Output the [X, Y] coordinate of the center of the cell containing the given text.  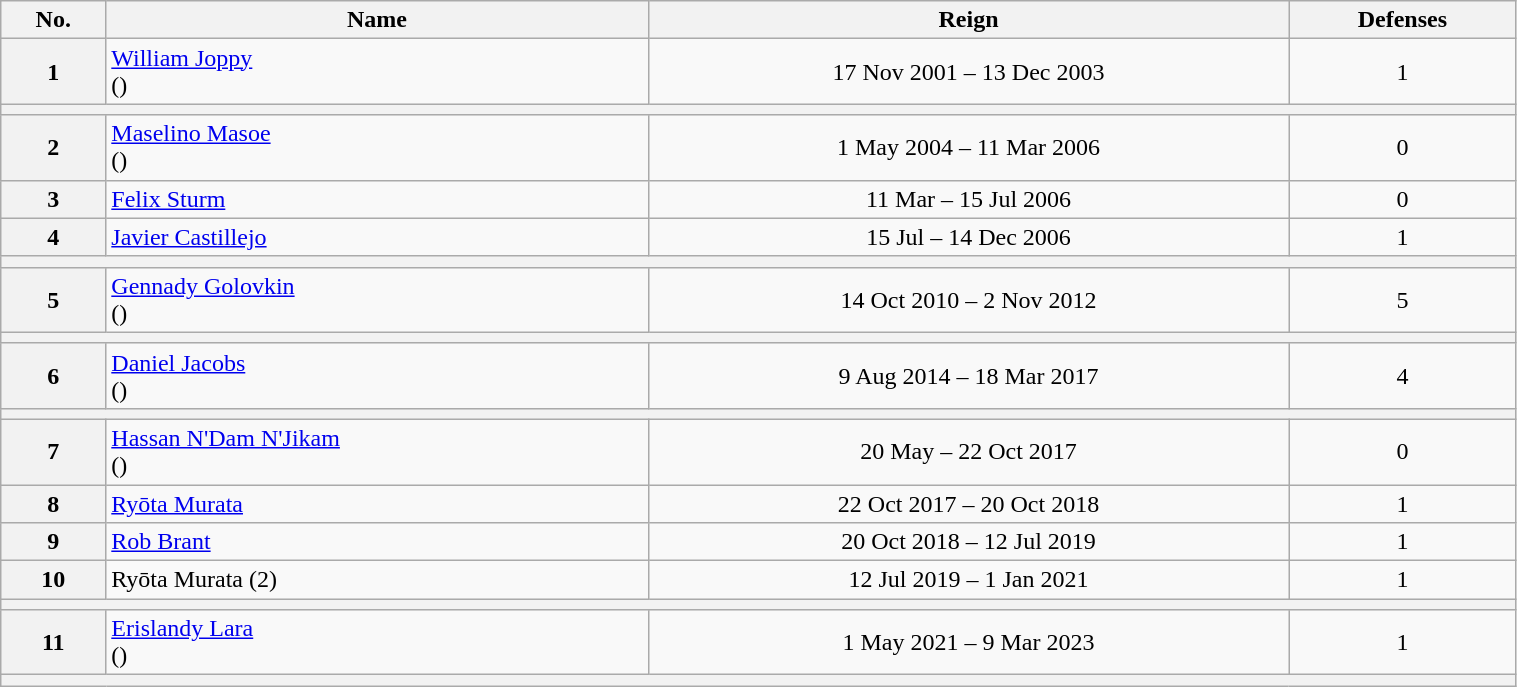
William Joppy() [377, 72]
Name [377, 20]
Daniel Jacobs() [377, 376]
Gennady Golovkin() [377, 300]
6 [54, 376]
17 Nov 2001 – 13 Dec 2003 [968, 72]
9 Aug 2014 – 18 Mar 2017 [968, 376]
11 Mar – 15 Jul 2006 [968, 199]
Ryōta Murata [377, 503]
Javier Castillejo [377, 237]
Maselino Masoe() [377, 148]
Reign [968, 20]
Hassan N'Dam N'Jikam() [377, 452]
20 May – 22 Oct 2017 [968, 452]
Erislandy Lara() [377, 642]
15 Jul – 14 Dec 2006 [968, 237]
3 [54, 199]
22 Oct 2017 – 20 Oct 2018 [968, 503]
No. [54, 20]
Felix Sturm [377, 199]
Defenses [1402, 20]
2 [54, 148]
12 Jul 2019 – 1 Jan 2021 [968, 580]
1 May 2004 – 11 Mar 2006 [968, 148]
11 [54, 642]
Ryōta Murata (2) [377, 580]
1 May 2021 – 9 Mar 2023 [968, 642]
14 Oct 2010 – 2 Nov 2012 [968, 300]
8 [54, 503]
20 Oct 2018 – 12 Jul 2019 [968, 542]
9 [54, 542]
Rob Brant [377, 542]
10 [54, 580]
7 [54, 452]
